For the text-containing cell, return its midpoint in [X, Y] coordinate format. 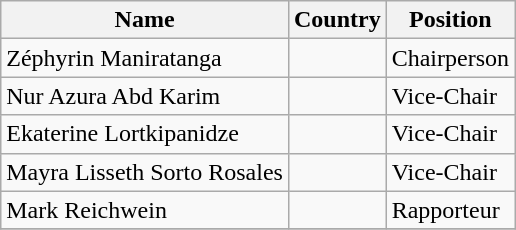
Ekaterine Lortkipanidze [145, 134]
Name [145, 20]
Mayra Lisseth Sorto Rosales [145, 172]
Zéphyrin Maniratanga [145, 58]
Chairperson [450, 58]
Nur Azura Abd Karim [145, 96]
Rapporteur [450, 210]
Country [337, 20]
Mark Reichwein [145, 210]
Position [450, 20]
